Identify which cell holds the provided text, then report its (x, y) central coordinate. 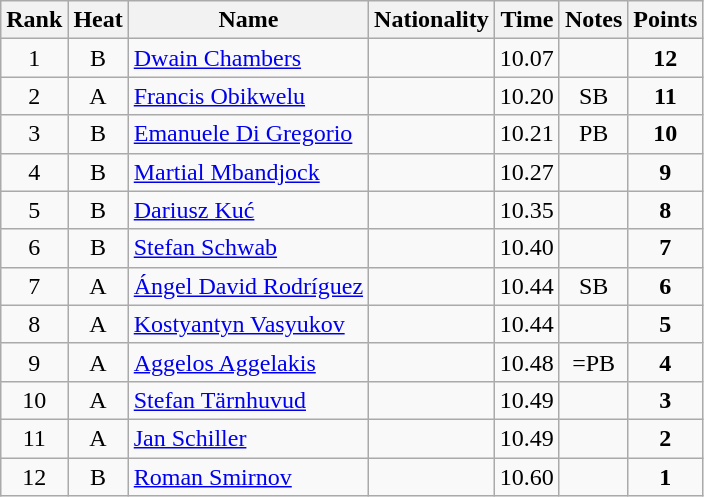
=PB (593, 362)
Name (248, 20)
10.35 (526, 210)
10.48 (526, 362)
Nationality (432, 20)
Jan Schiller (248, 438)
Martial Mbandjock (248, 172)
Time (526, 20)
10.27 (526, 172)
10.60 (526, 477)
Kostyantyn Vasyukov (248, 324)
Points (666, 20)
Rank (34, 20)
Dwain Chambers (248, 58)
Notes (593, 20)
10.21 (526, 134)
Stefan Schwab (248, 248)
Ángel David Rodríguez (248, 286)
Aggelos Aggelakis (248, 362)
10.07 (526, 58)
Francis Obikwelu (248, 96)
Roman Smirnov (248, 477)
10.20 (526, 96)
Emanuele Di Gregorio (248, 134)
Heat (98, 20)
Stefan Tärnhuvud (248, 400)
10.40 (526, 248)
PB (593, 134)
Dariusz Kuć (248, 210)
